Extract the [x, y] coordinate from the center of the cell holding the provided text.  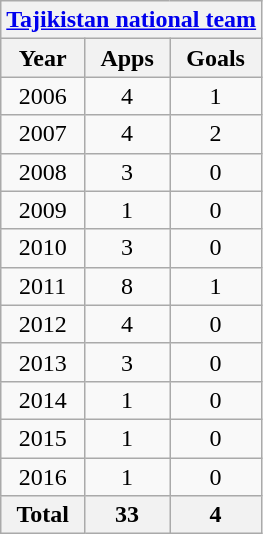
2008 [43, 172]
2007 [43, 134]
2010 [43, 248]
2015 [43, 438]
33 [128, 515]
Total [43, 515]
2012 [43, 324]
2009 [43, 210]
2016 [43, 477]
Apps [128, 58]
2014 [43, 400]
2011 [43, 286]
8 [128, 286]
2006 [43, 96]
Year [43, 58]
2 [216, 134]
Tajikistan national team [132, 20]
2013 [43, 362]
Goals [216, 58]
